Extract the (X, Y) coordinate from the center of the cell holding the provided text.  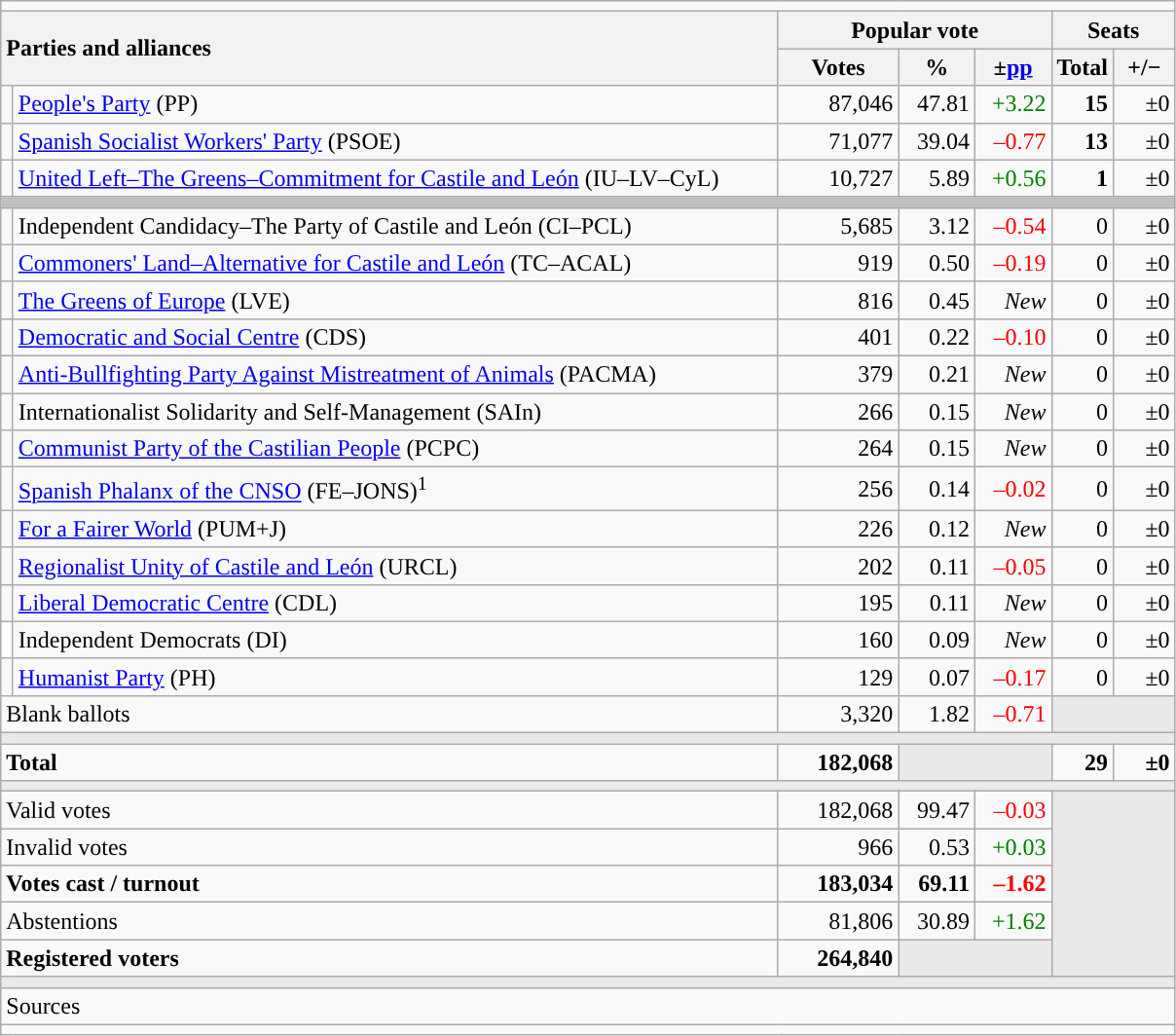
99.47 (937, 810)
183,034 (838, 884)
Votes cast / turnout (389, 884)
Blank ballots (389, 714)
3,320 (838, 714)
81,806 (838, 921)
–0.03 (1012, 810)
3.12 (937, 226)
Registered voters (389, 958)
% (937, 67)
Abstentions (389, 921)
401 (838, 337)
0.21 (937, 374)
47.81 (937, 104)
0.07 (937, 677)
Votes (838, 67)
264,840 (838, 958)
–0.71 (1012, 714)
5,685 (838, 226)
39.04 (937, 141)
–0.05 (1012, 566)
+3.22 (1012, 104)
Anti-Bullfighting Party Against Mistreatment of Animals (PACMA) (395, 374)
Independent Democrats (DI) (395, 640)
0.09 (937, 640)
1 (1083, 178)
Communist Party of the Castilian People (PCPC) (395, 449)
–0.10 (1012, 337)
Sources (588, 1006)
Invalid votes (389, 847)
Spanish Socialist Workers' Party (PSOE) (395, 141)
10,727 (838, 178)
1.82 (937, 714)
256 (838, 489)
264 (838, 449)
160 (838, 640)
Popular vote (915, 30)
379 (838, 374)
0.53 (937, 847)
±pp (1012, 67)
30.89 (937, 921)
202 (838, 566)
0.50 (937, 263)
0.22 (937, 337)
0.12 (937, 529)
Democratic and Social Centre (CDS) (395, 337)
–1.62 (1012, 884)
–0.19 (1012, 263)
29 (1083, 762)
919 (838, 263)
13 (1083, 141)
+/− (1145, 67)
Valid votes (389, 810)
–0.77 (1012, 141)
+0.56 (1012, 178)
+1.62 (1012, 921)
266 (838, 412)
0.14 (937, 489)
195 (838, 603)
Commoners' Land–Alternative for Castile and León (TC–ACAL) (395, 263)
The Greens of Europe (LVE) (395, 300)
966 (838, 847)
226 (838, 529)
816 (838, 300)
0.45 (937, 300)
69.11 (937, 884)
–0.02 (1012, 489)
129 (838, 677)
United Left–The Greens–Commitment for Castile and León (IU–LV–CyL) (395, 178)
15 (1083, 104)
Spanish Phalanx of the CNSO (FE–JONS)1 (395, 489)
5.89 (937, 178)
87,046 (838, 104)
For a Fairer World (PUM+J) (395, 529)
–0.17 (1012, 677)
+0.03 (1012, 847)
Humanist Party (PH) (395, 677)
–0.54 (1012, 226)
Internationalist Solidarity and Self-Management (SAIn) (395, 412)
Liberal Democratic Centre (CDL) (395, 603)
Parties and alliances (389, 49)
71,077 (838, 141)
People's Party (PP) (395, 104)
Regionalist Unity of Castile and León (URCL) (395, 566)
Independent Candidacy–The Party of Castile and León (CI–PCL) (395, 226)
Seats (1114, 30)
